Find where the given text appears and provide that cell's center as (x, y) coordinate. 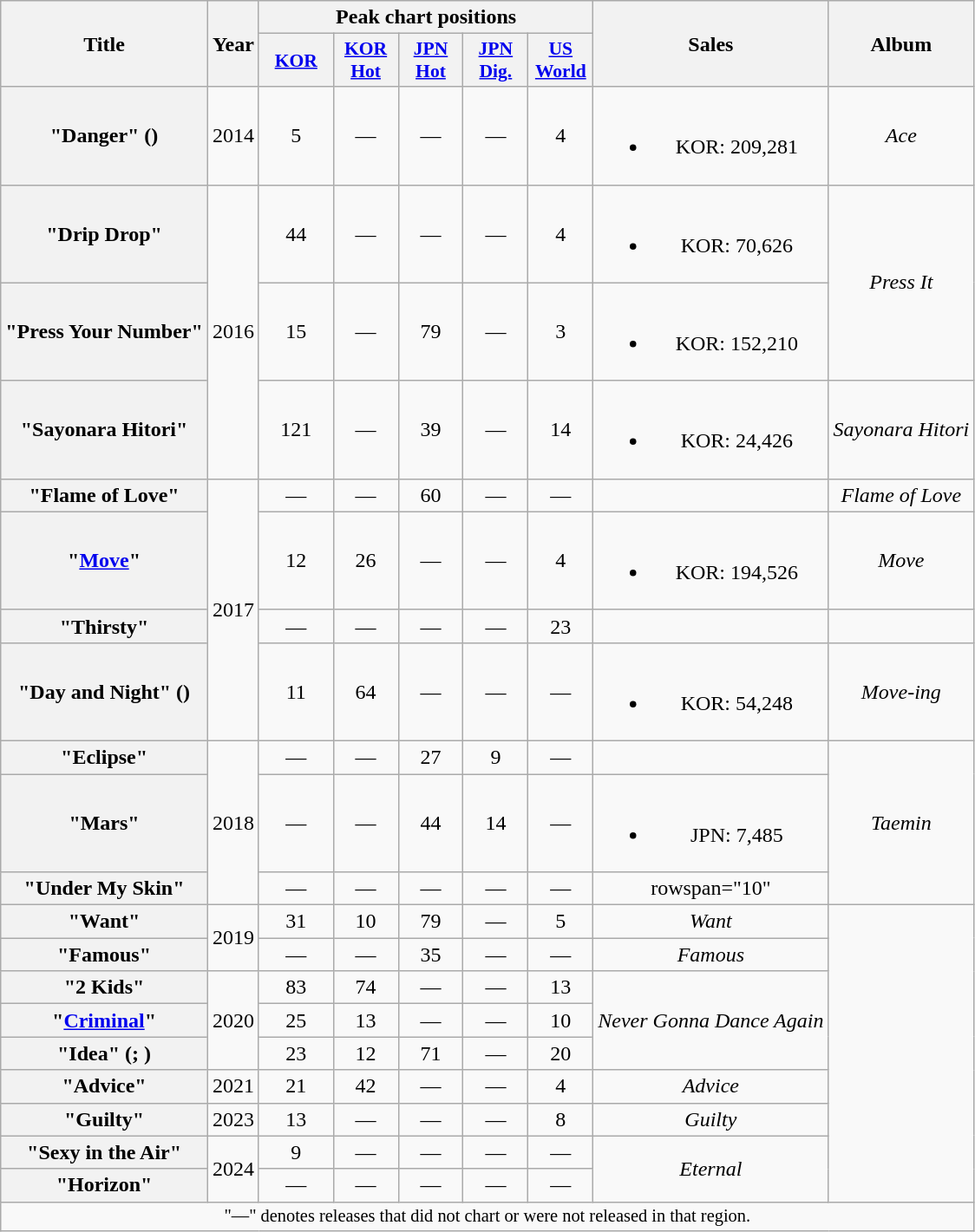
"Famous" (104, 955)
"Advice" (104, 1086)
Press It (901, 283)
Never Gonna Dance Again (711, 1020)
Year (232, 43)
2019 (232, 938)
KOR: 194,526 (711, 560)
31 (296, 922)
KORHot (366, 61)
JPNHot (430, 61)
Sayonara Hitori (901, 430)
35 (430, 955)
26 (366, 560)
60 (430, 495)
KOR (296, 61)
"—" denotes releases that did not chart or were not released in that region. (487, 1216)
Title (104, 43)
"Guilty" (104, 1119)
"Flame of Love" (104, 495)
"Want" (104, 922)
Sales (711, 43)
"Day and Night" () (104, 692)
42 (366, 1086)
Move-ing (901, 692)
"Press Your Number" (104, 331)
Flame of Love (901, 495)
"Move" (104, 560)
KOR: 209,281 (711, 135)
"Horizon" (104, 1185)
"Eclipse" (104, 757)
JPN: 7,485 (711, 822)
KOR: 54,248 (711, 692)
Move (901, 560)
Guilty (711, 1119)
"Sexy in the Air" (104, 1152)
2014 (232, 135)
Famous (711, 955)
Peak chart positions (425, 17)
"Criminal" (104, 1020)
3 (560, 331)
USWorld (560, 61)
15 (296, 331)
"Idea" (; ) (104, 1053)
"2 Kids" (104, 988)
Ace (901, 135)
21 (296, 1086)
"Under My Skin" (104, 889)
2017 (232, 609)
KOR: 152,210 (711, 331)
Eternal (711, 1169)
Taemin (901, 822)
2024 (232, 1169)
2020 (232, 1020)
Advice (711, 1086)
"Sayonara Hitori" (104, 430)
2018 (232, 822)
11 (296, 692)
74 (366, 988)
KOR: 70,626 (711, 234)
27 (430, 757)
"Drip Drop" (104, 234)
2016 (232, 331)
8 (560, 1119)
39 (430, 430)
20 (560, 1053)
71 (430, 1053)
2021 (232, 1086)
2023 (232, 1119)
121 (296, 430)
"Thirsty" (104, 626)
83 (296, 988)
64 (366, 692)
"Danger" () (104, 135)
KOR: 24,426 (711, 430)
rowspan="10" (711, 889)
"Mars" (104, 822)
JPNDig. (496, 61)
Album (901, 43)
Want (711, 922)
25 (296, 1020)
